Return [X, Y] of the center of cell containing provided text 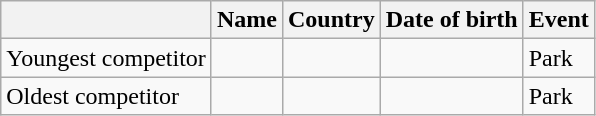
Date of birth [452, 20]
Name [246, 20]
Event [558, 20]
Youngest competitor [106, 58]
Country [331, 20]
Oldest competitor [106, 96]
